Determine the [X, Y] coordinate at the center of the cell enclosing the given text.  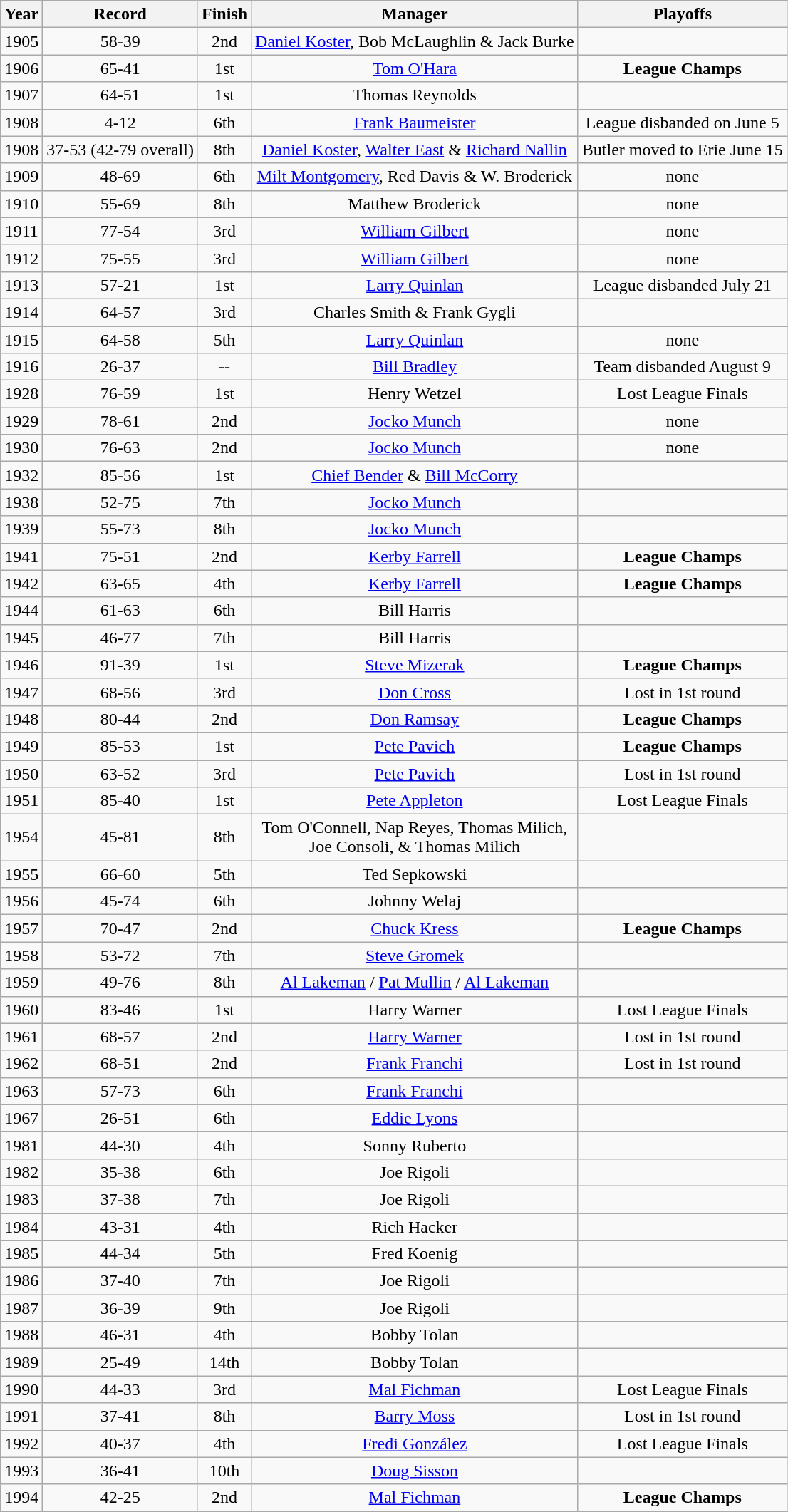
1963 [21, 1091]
1928 [21, 394]
78-61 [120, 421]
36-41 [120, 1471]
Record [120, 14]
10th [224, 1471]
4-12 [120, 123]
64-57 [120, 312]
Sonny Ruberto [415, 1145]
91-39 [120, 665]
League disbanded July 21 [683, 285]
1992 [21, 1444]
Don Cross [415, 692]
44-33 [120, 1389]
1942 [21, 584]
1984 [21, 1226]
1950 [21, 773]
1986 [21, 1281]
36-39 [120, 1308]
Henry Wetzel [415, 394]
1907 [21, 95]
25-49 [120, 1362]
Year [21, 14]
68-56 [120, 692]
1960 [21, 1010]
63-65 [120, 584]
1951 [21, 801]
1985 [21, 1254]
45-74 [120, 901]
45-81 [120, 838]
1994 [21, 1498]
1988 [21, 1335]
44-30 [120, 1145]
Steve Mizerak [415, 665]
1948 [21, 719]
52-75 [120, 502]
Playoffs [683, 14]
Matthew Broderick [415, 204]
1905 [21, 41]
1916 [21, 367]
Thomas Reynolds [415, 95]
1914 [21, 312]
1993 [21, 1471]
1982 [21, 1172]
Daniel Koster, Bob McLaughlin & Jack Burke [415, 41]
Butler moved to Erie June 15 [683, 150]
26-51 [120, 1118]
Chuck Kress [415, 928]
1929 [21, 421]
68-57 [120, 1037]
Barry Moss [415, 1417]
70-47 [120, 928]
1911 [21, 231]
35-38 [120, 1172]
1944 [21, 611]
Steve Gromek [415, 956]
37-38 [120, 1199]
76-63 [120, 448]
Ted Sepkowski [415, 874]
1991 [21, 1417]
1910 [21, 204]
Tom O'Connell, Nap Reyes, Thomas Milich, Joe Consoli, & Thomas Milich [415, 838]
Chief Bender & Bill McCorry [415, 475]
Bill Bradley [415, 367]
55-69 [120, 204]
1906 [21, 68]
48-69 [120, 177]
1957 [21, 928]
55-73 [120, 529]
57-21 [120, 285]
37-41 [120, 1417]
63-52 [120, 773]
68-51 [120, 1064]
Team disbanded August 9 [683, 367]
76-59 [120, 394]
42-25 [120, 1498]
Don Ramsay [415, 719]
37-53 (42-79 overall) [120, 150]
Fred Koenig [415, 1254]
Charles Smith & Frank Gygli [415, 312]
1945 [21, 638]
58-39 [120, 41]
League disbanded on June 5 [683, 123]
43-31 [120, 1226]
1938 [21, 502]
61-63 [120, 611]
1913 [21, 285]
1932 [21, 475]
1909 [21, 177]
80-44 [120, 719]
64-58 [120, 340]
1962 [21, 1064]
Frank Baumeister [415, 123]
1983 [21, 1199]
Tom O'Hara [415, 68]
40-37 [120, 1444]
1989 [21, 1362]
1987 [21, 1308]
1955 [21, 874]
1915 [21, 340]
Doug Sisson [415, 1471]
Pete Appleton [415, 801]
44-34 [120, 1254]
1958 [21, 956]
85-56 [120, 475]
1946 [21, 665]
26-37 [120, 367]
57-73 [120, 1091]
1981 [21, 1145]
1949 [21, 746]
83-46 [120, 1010]
46-77 [120, 638]
1961 [21, 1037]
75-55 [120, 258]
Eddie Lyons [415, 1118]
Finish [224, 14]
85-40 [120, 801]
14th [224, 1362]
1930 [21, 448]
37-40 [120, 1281]
66-60 [120, 874]
Milt Montgomery, Red Davis & W. Broderick [415, 177]
1990 [21, 1389]
9th [224, 1308]
Fredi González [415, 1444]
49-76 [120, 983]
53-72 [120, 956]
77-54 [120, 231]
1959 [21, 983]
85-53 [120, 746]
1947 [21, 692]
1912 [21, 258]
Rich Hacker [415, 1226]
1941 [21, 556]
64-51 [120, 95]
Johnny Welaj [415, 901]
65-41 [120, 68]
Al Lakeman / Pat Mullin / Al Lakeman [415, 983]
1956 [21, 901]
-- [224, 367]
46-31 [120, 1335]
1939 [21, 529]
Manager [415, 14]
Daniel Koster, Walter East & Richard Nallin [415, 150]
1954 [21, 838]
75-51 [120, 556]
1967 [21, 1118]
